Scan for the cell matching the given text and deliver its [x, y] coordinate at center. 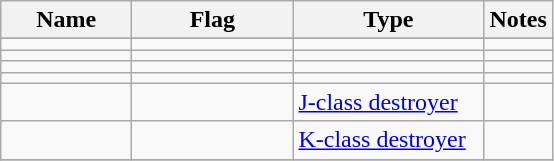
K-class destroyer [388, 140]
Notes [518, 20]
Flag [212, 20]
Type [388, 20]
J-class destroyer [388, 102]
Name [66, 20]
